Extract the (X, Y) coordinate from the center of the cell holding the provided text.  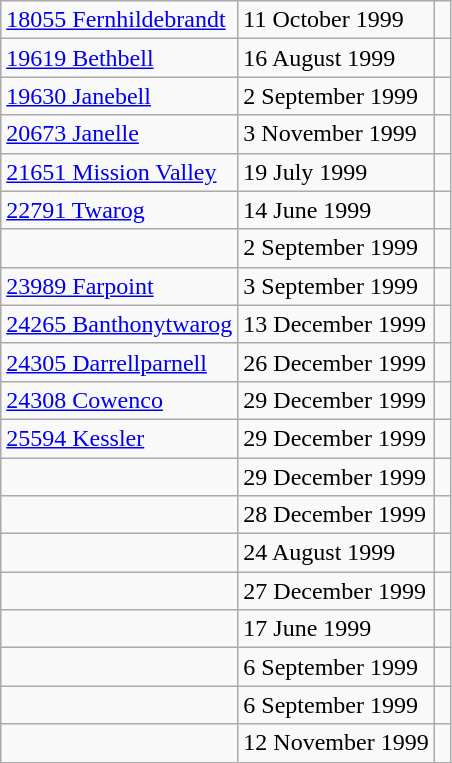
25594 Kessler (120, 438)
19619 Bethbell (120, 58)
24305 Darrellparnell (120, 362)
28 December 1999 (336, 515)
13 December 1999 (336, 324)
19 July 1999 (336, 172)
18055 Fernhildebrandt (120, 20)
24 August 1999 (336, 553)
12 November 1999 (336, 743)
11 October 1999 (336, 20)
23989 Farpoint (120, 286)
24308 Cowenco (120, 400)
21651 Mission Valley (120, 172)
26 December 1999 (336, 362)
3 November 1999 (336, 134)
3 September 1999 (336, 286)
27 December 1999 (336, 591)
16 August 1999 (336, 58)
17 June 1999 (336, 629)
24265 Banthonytwarog (120, 324)
22791 Twarog (120, 210)
14 June 1999 (336, 210)
20673 Janelle (120, 134)
19630 Janebell (120, 96)
